Determine the (X, Y) coordinate at the center of the cell enclosing the given text.  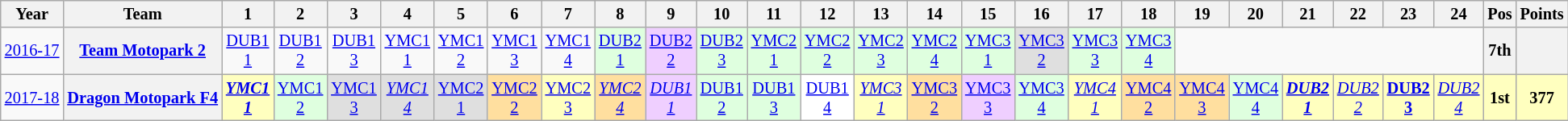
Pos (1499, 14)
Team Motopark 2 (142, 51)
DUB14 (827, 98)
7th (1499, 51)
10 (721, 14)
20 (1256, 14)
11 (774, 14)
2017-18 (32, 98)
2 (300, 14)
12 (827, 14)
14 (935, 14)
YMC43 (1202, 98)
22 (1358, 14)
DUB24 (1459, 98)
3 (353, 14)
19 (1202, 14)
Points (1542, 14)
4 (408, 14)
6 (514, 14)
1 (248, 14)
YMC42 (1148, 98)
7 (568, 14)
377 (1542, 98)
24 (1459, 14)
23 (1409, 14)
21 (1307, 14)
Team (142, 14)
YMC41 (1095, 98)
8 (620, 14)
2016-17 (32, 51)
17 (1095, 14)
16 (1041, 14)
YMC44 (1256, 98)
5 (461, 14)
Year (32, 14)
13 (880, 14)
Dragon Motopark F4 (142, 98)
1st (1499, 98)
18 (1148, 14)
9 (671, 14)
15 (988, 14)
